Provide the [x, y] coordinate of the cell's center where the given text is located.  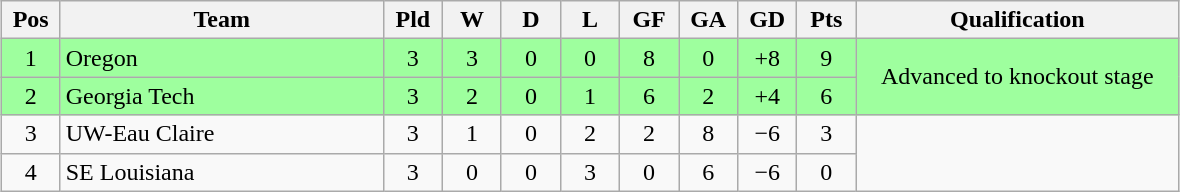
+4 [768, 96]
UW-Eau Claire [222, 134]
Pts [826, 20]
GF [650, 20]
Pos [30, 20]
Georgia Tech [222, 96]
Team [222, 20]
9 [826, 58]
+8 [768, 58]
GA [708, 20]
SE Louisiana [222, 172]
L [590, 20]
4 [30, 172]
Qualification [1018, 20]
D [530, 20]
W [472, 20]
GD [768, 20]
Pld [412, 20]
Advanced to knockout stage [1018, 77]
Oregon [222, 58]
